Pinpoint the cell where the given text exists, returning its [x, y] midpoint coordinate. 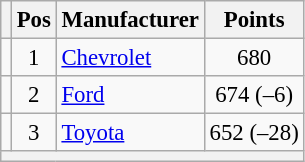
2 [34, 95]
Toyota [130, 133]
674 (–6) [254, 95]
Manufacturer [130, 20]
652 (–28) [254, 133]
3 [34, 133]
Pos [34, 20]
Ford [130, 95]
1 [34, 58]
Chevrolet [130, 58]
680 [254, 58]
Points [254, 20]
